Capture the cell that displays the provided text and extract its [x, y] central coordinate. 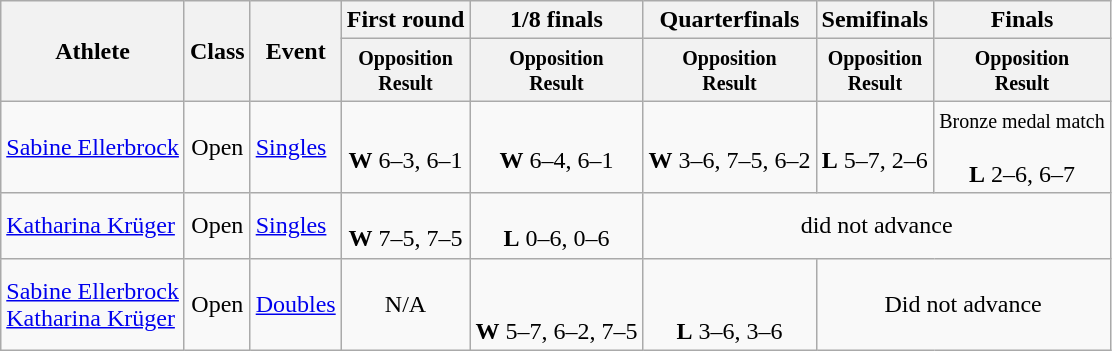
N/A [406, 304]
Finals [1022, 20]
1/8 finals [556, 20]
W 6–3, 6–1 [406, 147]
Katharina Krüger [93, 226]
did not advance [876, 226]
W 6–4, 6–1 [556, 147]
Quarterfinals [730, 20]
Bronze medal matchL 2–6, 6–7 [1022, 147]
W 5–7, 6–2, 7–5 [556, 304]
Did not advance [963, 304]
Event [296, 51]
Sabine Ellerbrock [93, 147]
Class [217, 51]
W 3–6, 7–5, 6–2 [730, 147]
Semifinals [875, 20]
L 5–7, 2–6 [875, 147]
W 7–5, 7–5 [406, 226]
First round [406, 20]
L 0–6, 0–6 [556, 226]
L 3–6, 3–6 [730, 304]
Athlete [93, 51]
Sabine EllerbrockKatharina Krüger [93, 304]
Doubles [296, 304]
